Return the (x, y) coordinate for the center point of the cell that contains the specified text.  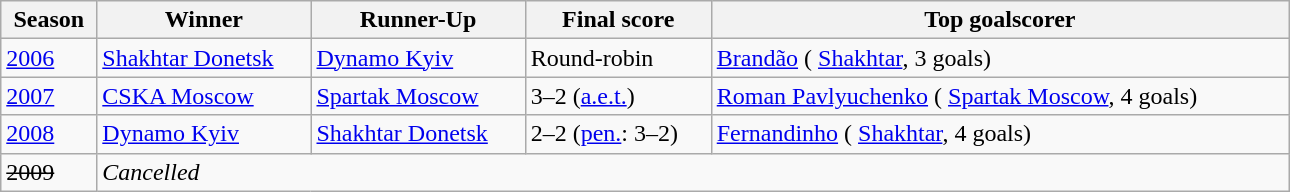
3–2 (a.e.t.) (618, 96)
CSKA Moscow (204, 96)
Brandão ( Shakhtar, 3 goals) (1000, 58)
2007 (49, 96)
Top goalscorer (1000, 20)
Season (49, 20)
2006 (49, 58)
2008 (49, 134)
Winner (204, 20)
Final score (618, 20)
2–2 (pen.: 3–2) (618, 134)
Fernandinho ( Shakhtar, 4 goals) (1000, 134)
Spartak Moscow (418, 96)
Roman Pavlyuchenko ( Spartak Moscow, 4 goals) (1000, 96)
Runner-Up (418, 20)
2009 (49, 172)
Cancelled (693, 172)
Round-robin (618, 58)
